Provide the [X, Y] coordinate of the cell's center where the given text is located.  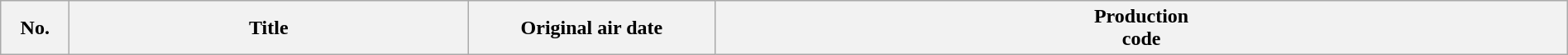
Title [269, 28]
Original air date [592, 28]
Productioncode [1141, 28]
No. [35, 28]
